Detect which cell encompasses the target text, then output its (x, y) center coordinate. 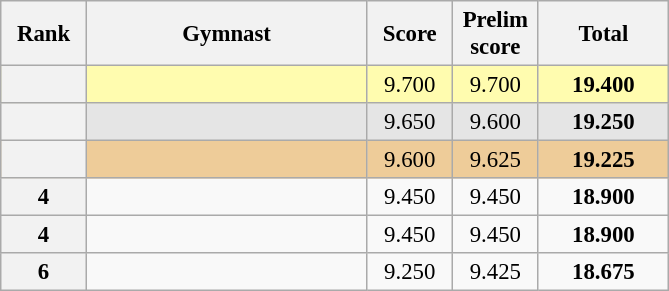
Score (410, 34)
19.400 (604, 85)
19.225 (604, 160)
9.625 (496, 160)
Prelim score (496, 34)
19.250 (604, 122)
Total (604, 34)
9.650 (410, 122)
Gymnast (226, 34)
Rank (44, 34)
